Determine the [x, y] coordinate at the center of the cell enclosing the given text.  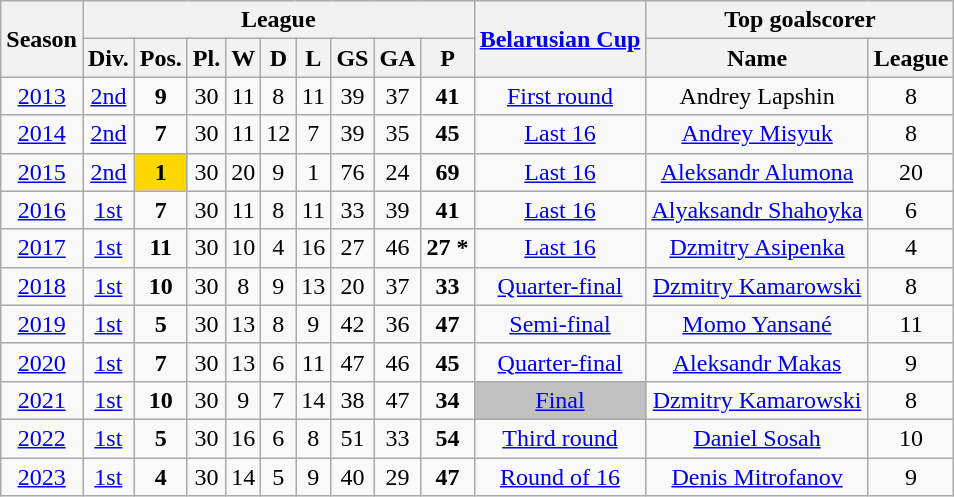
27 [352, 248]
2013 [42, 96]
2023 [42, 477]
24 [398, 172]
34 [448, 400]
2017 [42, 248]
Final [560, 400]
2022 [42, 438]
Semi-final [560, 324]
42 [352, 324]
L [314, 58]
Denis Mitrofanov [757, 477]
Dzmitry Asipenka [757, 248]
12 [278, 134]
2021 [42, 400]
51 [352, 438]
Div. [108, 58]
Third round [560, 438]
Name [757, 58]
Season [42, 39]
GS [352, 58]
2014 [42, 134]
GA [398, 58]
40 [352, 477]
2016 [42, 210]
Andrey Misyuk [757, 134]
First round [560, 96]
36 [398, 324]
Belarusian Cup [560, 39]
2015 [42, 172]
D [278, 58]
69 [448, 172]
38 [352, 400]
Daniel Sosah [757, 438]
P [448, 58]
29 [398, 477]
Pl. [206, 58]
54 [448, 438]
Aleksandr Makas [757, 362]
2018 [42, 286]
2019 [42, 324]
Round of 16 [560, 477]
27 * [448, 248]
76 [352, 172]
Pos. [160, 58]
Andrey Lapshin [757, 96]
Top goalscorer [800, 20]
2020 [42, 362]
Aleksandr Alumona [757, 172]
W [244, 58]
35 [398, 134]
Alyaksandr Shahoyka [757, 210]
Momo Yansané [757, 324]
